From the cell containing the given text, extract its center point as (X, Y) coordinate. 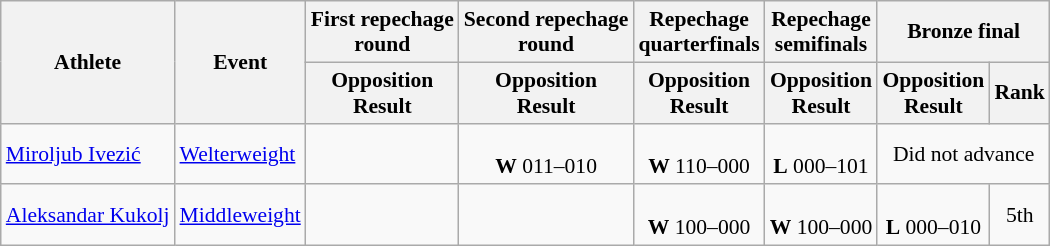
Welterweight (240, 154)
W 110–000 (698, 154)
Rank (1020, 92)
L 000–101 (822, 154)
Event (240, 62)
Did not advance (964, 154)
5th (1020, 216)
Aleksandar Kukolj (88, 216)
Repechage semifinals (822, 32)
First repechage round (382, 32)
Middleweight (240, 216)
Athlete (88, 62)
Repechage quarterfinals (698, 32)
Bronze final (964, 32)
Miroljub Ivezić (88, 154)
L 000–010 (933, 216)
Second repechage round (546, 32)
W 011–010 (546, 154)
